Pinpoint the cell where the given text exists, returning its [X, Y] midpoint coordinate. 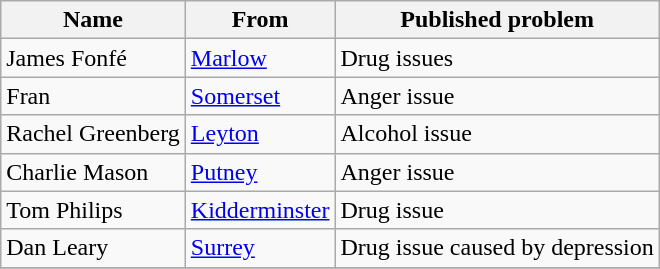
From [260, 20]
Drug issue [497, 210]
Charlie Mason [94, 172]
Name [94, 20]
Drug issue caused by depression [497, 248]
Putney [260, 172]
Surrey [260, 248]
Marlow [260, 58]
Alcohol issue [497, 134]
Dan Leary [94, 248]
Rachel Greenberg [94, 134]
James Fonfé [94, 58]
Kidderminster [260, 210]
Somerset [260, 96]
Tom Philips [94, 210]
Drug issues [497, 58]
Fran [94, 96]
Published problem [497, 20]
Leyton [260, 134]
